Capture the cell that displays the provided text and extract its (X, Y) central coordinate. 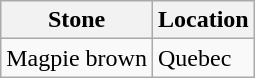
Stone (77, 20)
Quebec (203, 58)
Location (203, 20)
Magpie brown (77, 58)
